Find where the given text appears and provide that cell's center as [x, y] coordinate. 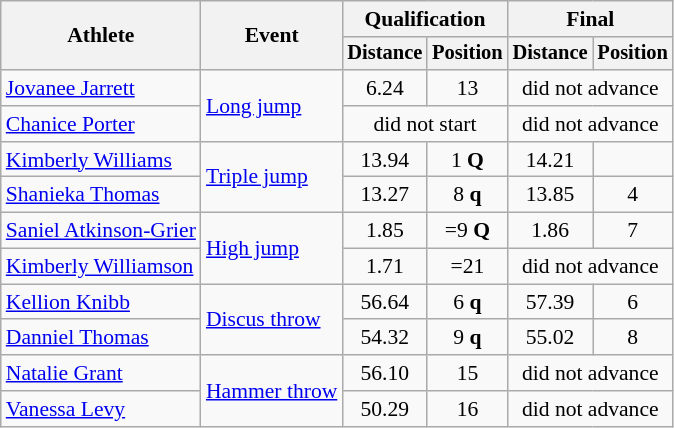
Saniel Atkinson-Grier [101, 231]
Final [590, 19]
57.39 [550, 302]
Triple jump [272, 178]
1.86 [550, 231]
13.94 [384, 160]
1.71 [384, 267]
56.10 [384, 373]
55.02 [550, 338]
Event [272, 36]
Long jump [272, 106]
13.27 [384, 195]
6 [632, 302]
1.85 [384, 231]
Kimberly Williams [101, 160]
Chanice Porter [101, 124]
Discus throw [272, 320]
50.29 [384, 409]
56.64 [384, 302]
Kellion Knibb [101, 302]
15 [467, 373]
13 [467, 88]
Kimberly Williamson [101, 267]
High jump [272, 248]
8 [632, 338]
Jovanee Jarrett [101, 88]
Natalie Grant [101, 373]
=21 [467, 267]
14.21 [550, 160]
Hammer throw [272, 390]
did not start [424, 124]
Danniel Thomas [101, 338]
Qualification [424, 19]
13.85 [550, 195]
9 q [467, 338]
6 q [467, 302]
16 [467, 409]
4 [632, 195]
1 Q [467, 160]
Athlete [101, 36]
6.24 [384, 88]
8 q [467, 195]
7 [632, 231]
Vanessa Levy [101, 409]
=9 Q [467, 231]
Shanieka Thomas [101, 195]
54.32 [384, 338]
